From the cell containing the given text, extract its center point as (X, Y) coordinate. 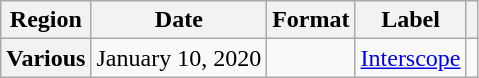
Date (179, 20)
Format (311, 20)
Various (46, 58)
Region (46, 20)
Label (410, 20)
Interscope (410, 58)
January 10, 2020 (179, 58)
